Scan for the cell matching the given text and deliver its [X, Y] coordinate at center. 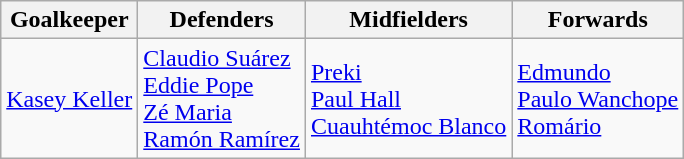
Midfielders [408, 20]
Claudio Suárez Eddie Pope Zé Maria Ramón Ramírez [222, 98]
Preki Paul Hall Cuauhtémoc Blanco [408, 98]
Kasey Keller [70, 98]
Goalkeeper [70, 20]
Defenders [222, 20]
Edmundo Paulo Wanchope Romário [598, 98]
Forwards [598, 20]
